Capture the cell that displays the provided text and extract its (X, Y) central coordinate. 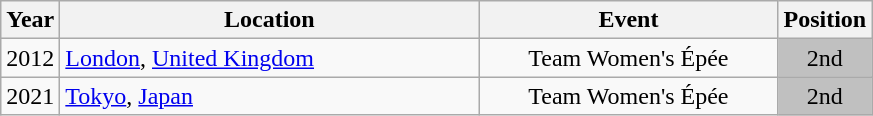
Location (270, 20)
London, United Kingdom (270, 58)
2012 (30, 58)
Year (30, 20)
2021 (30, 96)
Event (628, 20)
Tokyo, Japan (270, 96)
Position (825, 20)
